Scan for the cell matching the given text and deliver its [X, Y] coordinate at center. 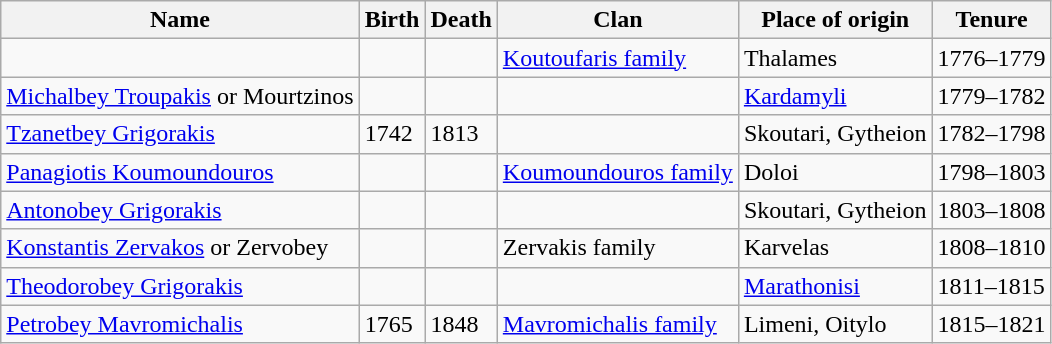
Death [461, 20]
Konstantis Zervakos or Zervobey [180, 248]
Tzanetbey Grigorakis [180, 134]
1779–1782 [992, 96]
Zervakis family [618, 248]
Marathonisi [835, 286]
1803–1808 [992, 210]
1742 [392, 134]
Mavromichalis family [618, 324]
Name [180, 20]
1765 [392, 324]
1808–1810 [992, 248]
1811–1815 [992, 286]
Limeni, Oitylo [835, 324]
Place of origin [835, 20]
1813 [461, 134]
Petrobey Mavromichalis [180, 324]
Panagiotis Koumoundouros [180, 172]
1815–1821 [992, 324]
Karvelas [835, 248]
1798–1803 [992, 172]
Koumoundouros family [618, 172]
Antonobey Grigorakis [180, 210]
1776–1779 [992, 58]
Theodorobey Grigorakis [180, 286]
Thalames [835, 58]
Birth [392, 20]
1782–1798 [992, 134]
Doloi [835, 172]
Koutoufaris family [618, 58]
Kardamyli [835, 96]
Michalbey Troupakis or Mourtzinos [180, 96]
Tenure [992, 20]
Clan [618, 20]
1848 [461, 324]
